Find where the given text appears and provide that cell's center as [x, y] coordinate. 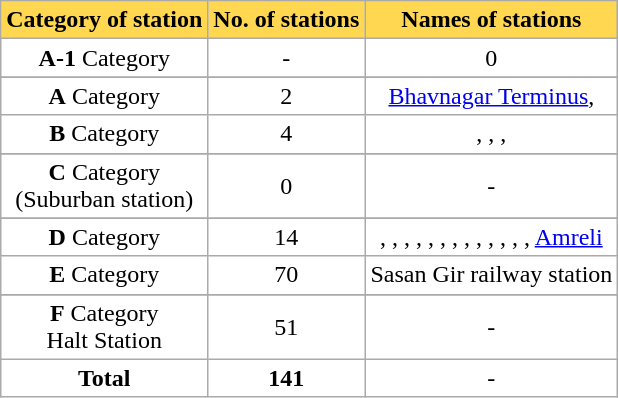
14 [286, 237]
A Category [104, 96]
D Category [104, 237]
Sasan Gir railway station [492, 275]
Names of stations [492, 20]
E Category [104, 275]
2 [286, 96]
Category of station [104, 20]
4 [286, 134]
Total [104, 378]
C Category(Suburban station) [104, 186]
Bhavnagar Terminus, [492, 96]
A-1 Category [104, 58]
, , , , , , , , , , , , , Amreli [492, 237]
, , , [492, 134]
51 [286, 326]
F CategoryHalt Station [104, 326]
141 [286, 378]
No. of stations [286, 20]
B Category [104, 134]
70 [286, 275]
